From the cell containing the given text, extract its center point as (X, Y) coordinate. 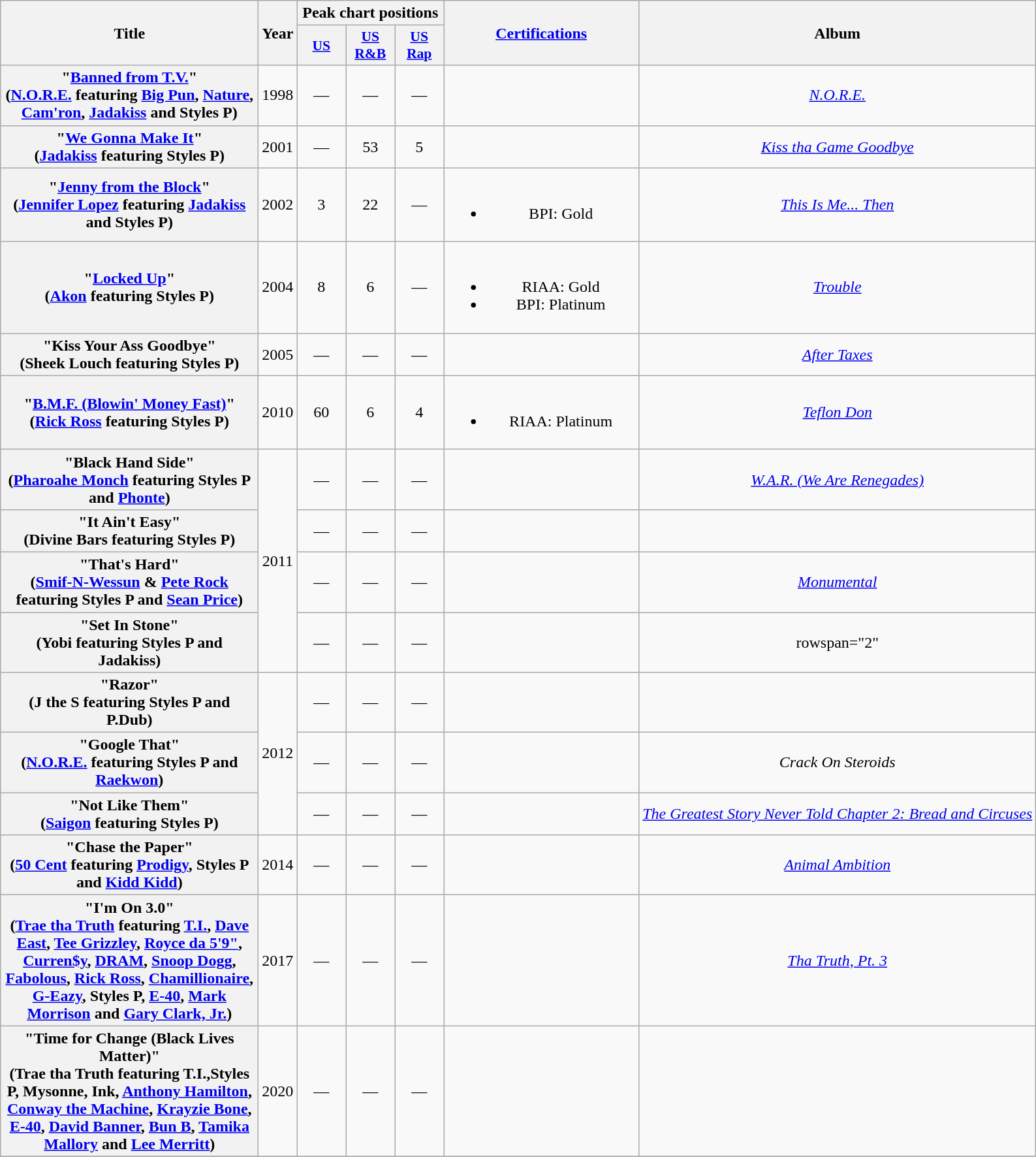
"Chase the Paper"(50 Cent featuring Prodigy, Styles P and Kidd Kidd) (129, 865)
8 (321, 287)
Peak chart positions (371, 13)
N.O.R.E. (838, 95)
US Rap (419, 46)
1998 (278, 95)
"Not Like Them"(Saigon featuring Styles P) (129, 814)
"It Ain't Easy"(Divine Bars featuring Styles P) (129, 530)
rowspan="2" (838, 642)
"B.M.F. (Blowin' Money Fast)"(Rick Ross featuring Styles P) (129, 413)
2010 (278, 413)
22 (371, 205)
The Greatest Story Never Told Chapter 2: Bread and Circuses (838, 814)
2017 (278, 960)
"Google That"(N.O.R.E. featuring Styles P and Raekwon) (129, 763)
Kiss tha Game Goodbye (838, 146)
2005 (278, 354)
Album (838, 33)
Crack On Steroids (838, 763)
Tha Truth, Pt. 3 (838, 960)
"Set In Stone"(Yobi featuring Styles P and Jadakiss) (129, 642)
Animal Ambition (838, 865)
2004 (278, 287)
Monumental (838, 582)
USR&B (371, 46)
53 (371, 146)
2014 (278, 865)
"Jenny from the Block"(Jennifer Lopez featuring Jadakiss and Styles P) (129, 205)
2012 (278, 753)
W.A.R. (We Are Renegades) (838, 479)
"Black Hand Side"(Pharoahe Monch featuring Styles P and Phonte) (129, 479)
2011 (278, 560)
"Razor"(J the S featuring Styles P and P.Dub) (129, 703)
RIAA: Platinum (542, 413)
BPI: Gold (542, 205)
"We Gonna Make It"(Jadakiss featuring Styles P) (129, 146)
60 (321, 413)
Title (129, 33)
After Taxes (838, 354)
5 (419, 146)
3 (321, 205)
"Locked Up"(Akon featuring Styles P) (129, 287)
2020 (278, 1091)
Trouble (838, 287)
US (321, 46)
"Kiss Your Ass Goodbye"(Sheek Louch featuring Styles P) (129, 354)
Certifications (542, 33)
"Banned from T.V."(N.O.R.E. featuring Big Pun, Nature, Cam'ron, Jadakiss and Styles P) (129, 95)
RIAA: GoldBPI: Platinum (542, 287)
2002 (278, 205)
4 (419, 413)
2001 (278, 146)
Teflon Don (838, 413)
This Is Me... Then (838, 205)
"That's Hard"(Smif-N-Wessun & Pete Rock featuring Styles P and Sean Price) (129, 582)
Year (278, 33)
